Extract the (x, y) coordinate from the center of the cell holding the provided text.  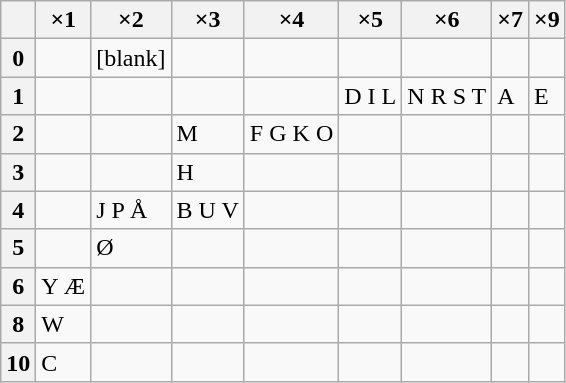
E (548, 96)
1 (18, 96)
M (208, 134)
3 (18, 172)
×5 (370, 20)
5 (18, 248)
H (208, 172)
×7 (510, 20)
6 (18, 286)
0 (18, 58)
2 (18, 134)
8 (18, 324)
4 (18, 210)
C (64, 362)
×3 (208, 20)
×9 (548, 20)
[blank] (131, 58)
×4 (291, 20)
J P Å (131, 210)
D I L (370, 96)
N R S T (447, 96)
×1 (64, 20)
Y Æ (64, 286)
F G K O (291, 134)
A (510, 96)
W (64, 324)
B U V (208, 210)
10 (18, 362)
×6 (447, 20)
×2 (131, 20)
Ø (131, 248)
